Identify which cell holds the provided text, then report its (x, y) central coordinate. 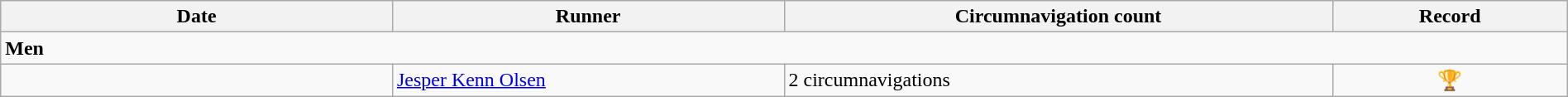
Jesper Kenn Olsen (588, 80)
2 circumnavigations (1059, 80)
🏆 (1450, 80)
Circumnavigation count (1059, 17)
Record (1450, 17)
Date (197, 17)
Runner (588, 17)
Men (784, 48)
